For the text-containing cell, return its midpoint in (X, Y) coordinate format. 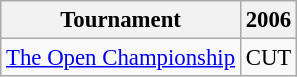
Tournament (121, 20)
2006 (268, 20)
The Open Championship (121, 58)
CUT (268, 58)
